Search for the cell housing the specified text and yield its (X, Y) center coordinate. 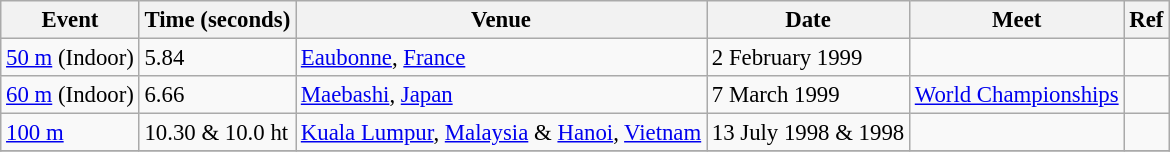
Date (808, 20)
Eaubonne, France (502, 58)
13 July 1998 & 1998 (808, 133)
Event (70, 20)
Venue (502, 20)
6.66 (217, 95)
10.30 & 10.0 ht (217, 133)
2 February 1999 (808, 58)
Meet (1016, 20)
5.84 (217, 58)
60 m (Indoor) (70, 95)
Maebashi, Japan (502, 95)
7 March 1999 (808, 95)
Ref (1146, 20)
100 m (70, 133)
50 m (Indoor) (70, 58)
Kuala Lumpur, Malaysia & Hanoi, Vietnam (502, 133)
World Championships (1016, 95)
Time (seconds) (217, 20)
